Return (X, Y) of the center of cell containing provided text 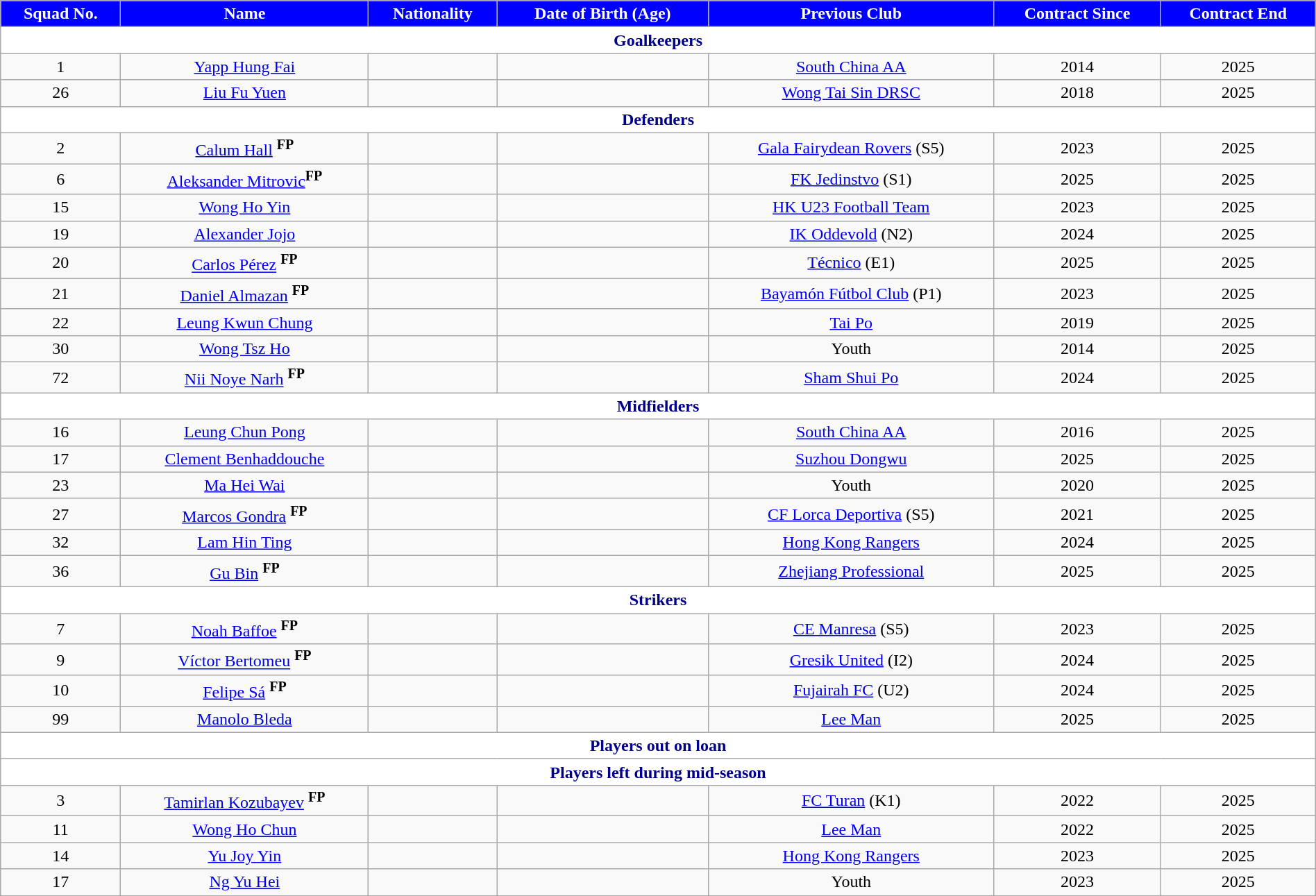
27 (61, 514)
Contract End (1238, 14)
Sham Shui Po (851, 378)
26 (61, 93)
10 (61, 691)
11 (61, 829)
Wong Ho Yin (244, 208)
2016 (1077, 432)
23 (61, 485)
HK U23 Football Team (851, 208)
2018 (1077, 93)
Yapp Hung Fai (244, 67)
19 (61, 234)
15 (61, 208)
Wong Tai Sin DRSC (851, 93)
Midfielders (658, 406)
1 (61, 67)
2021 (1077, 514)
Squad No. (61, 14)
Técnico (E1) (851, 262)
CF Lorca Deportiva (S5) (851, 514)
Calum Hall FP (244, 149)
Date of Birth (Age) (602, 14)
Ma Hei Wai (244, 485)
FC Turan (K1) (851, 801)
30 (61, 348)
Alexander Jojo (244, 234)
Players left during mid-season (658, 772)
7 (61, 629)
Fujairah FC (U2) (851, 691)
Strikers (658, 600)
Clement Benhaddouche (244, 459)
Nii Noye Narh FP (244, 378)
9 (61, 659)
6 (61, 179)
Defenders (658, 119)
Wong Tsz Ho (244, 348)
Contract Since (1077, 14)
32 (61, 543)
Goalkeepers (658, 40)
Previous Club (851, 14)
72 (61, 378)
22 (61, 322)
Tamirlan Kozubayev FP (244, 801)
2019 (1077, 322)
Players out on loan (658, 745)
Gala Fairydean Rovers (S5) (851, 149)
Leung Chun Pong (244, 432)
36 (61, 572)
Leung Kwun Chung (244, 322)
Gresik United (I2) (851, 659)
Carlos Pérez FP (244, 262)
Liu Fu Yuen (244, 93)
FK Jedinstvo (S1) (851, 179)
Yu Joy Yin (244, 856)
Suzhou Dongwu (851, 459)
Aleksander MitrovicFP (244, 179)
99 (61, 719)
16 (61, 432)
2020 (1077, 485)
3 (61, 801)
Ng Yu Hei (244, 882)
Víctor Bertomeu FP (244, 659)
Daniel Almazan FP (244, 294)
CE Manresa (S5) (851, 629)
Noah Baffoe FP (244, 629)
Gu Bin FP (244, 572)
21 (61, 294)
14 (61, 856)
20 (61, 262)
Nationality (433, 14)
Marcos Gondra FP (244, 514)
Lam Hin Ting (244, 543)
Zhejiang Professional (851, 572)
2 (61, 149)
IK Oddevold (N2) (851, 234)
Bayamón Fútbol Club (P1) (851, 294)
Manolo Bleda (244, 719)
Name (244, 14)
Tai Po (851, 322)
Wong Ho Chun (244, 829)
Felipe Sá FP (244, 691)
